Determine the [x, y] coordinate at the center of the cell enclosing the given text.  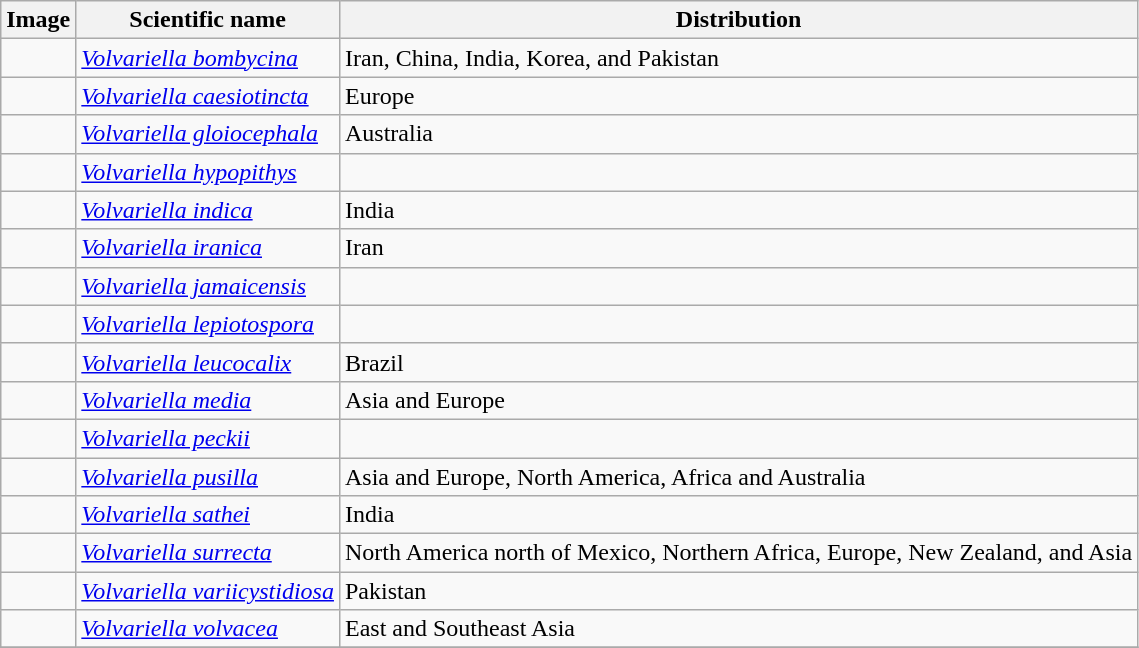
Brazil [738, 362]
Volvariella pusilla [208, 477]
Pakistan [738, 591]
North America north of Mexico, Northern Africa, Europe, New Zealand, and Asia [738, 553]
Volvariella variicystidiosa [208, 591]
Iran [738, 248]
Volvariella leucocalix [208, 362]
Volvariella bombycina [208, 58]
Volvariella gloiocephala [208, 134]
Asia and Europe, North America, Africa and Australia [738, 477]
Volvariella indica [208, 210]
Volvariella surrecta [208, 553]
Volvariella caesiotincta [208, 96]
Iran, China, India, Korea, and Pakistan [738, 58]
Volvariella media [208, 400]
Australia [738, 134]
Image [38, 20]
Volvariella peckii [208, 438]
Volvariella lepiotospora [208, 324]
Distribution [738, 20]
Volvariella sathei [208, 515]
Asia and Europe [738, 400]
Europe [738, 96]
East and Southeast Asia [738, 629]
Volvariella hypopithys [208, 172]
Volvariella iranica [208, 248]
Scientific name [208, 20]
Volvariella jamaicensis [208, 286]
Volvariella volvacea [208, 629]
